Return the [x, y] coordinate for the center point of the cell that contains the specified text.  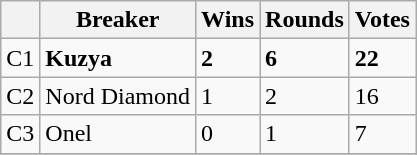
Onel [118, 134]
22 [382, 58]
Rounds [305, 20]
0 [228, 134]
7 [382, 134]
Breaker [118, 20]
C1 [20, 58]
Votes [382, 20]
Nord Diamond [118, 96]
Wins [228, 20]
C3 [20, 134]
C2 [20, 96]
Kuzya [118, 58]
16 [382, 96]
6 [305, 58]
